Identify which cell holds the provided text, then report its [x, y] central coordinate. 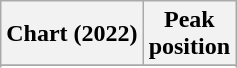
Chart (2022) [72, 34]
Peakposition [189, 34]
